Provide the (x, y) coordinate of the cell's center where the given text is located.  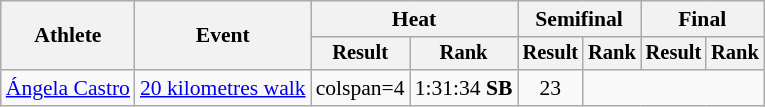
Heat (414, 19)
Ángela Castro (68, 88)
1:31:34 SB (464, 88)
20 kilometres walk (223, 88)
Final (702, 19)
Event (223, 36)
23 (551, 88)
Athlete (68, 36)
Semifinal (580, 19)
colspan=4 (360, 88)
